Determine the [x, y] coordinate at the center of the cell enclosing the given text.  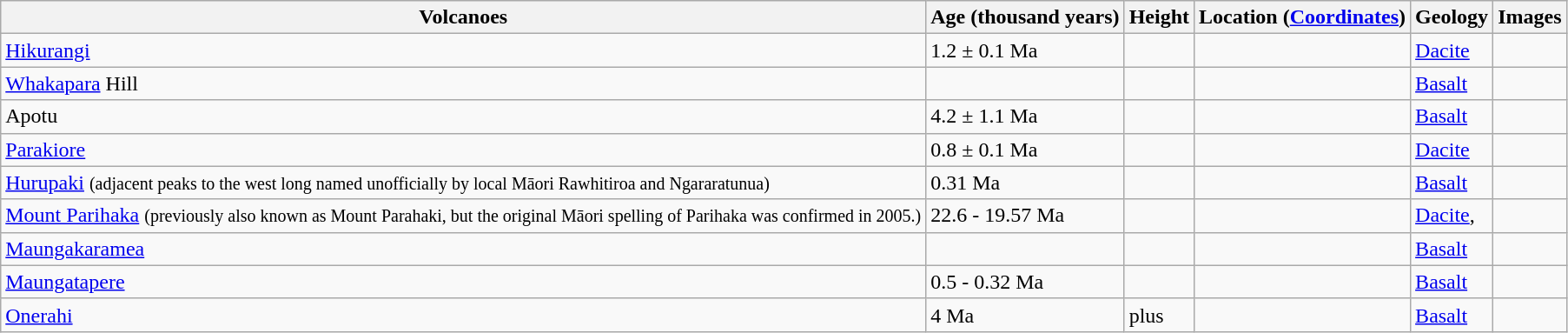
Hurupaki (adjacent peaks to the west long named unofficially by local Māori Rawhitiroa and Ngararatunua) [464, 183]
Parakiore [464, 150]
4 Ma [1025, 315]
22.6 - 19.57 Ma [1025, 216]
0.31 Ma [1025, 183]
Height [1159, 17]
plus [1159, 315]
Mount Parihaka (previously also known as Mount Parahaki, but the original Māori spelling of Parihaka was confirmed in 2005.) [464, 216]
Maungakaramea [464, 249]
0.5 - 0.32 Ma [1025, 282]
Volcanoes [464, 17]
Geology [1452, 17]
Maungatapere [464, 282]
Images [1530, 17]
1.2 ± 0.1 Ma [1025, 50]
Age (thousand years) [1025, 17]
0.8 ± 0.1 Ma [1025, 150]
4.2 ± 1.1 Ma [1025, 117]
Apotu [464, 117]
Dacite, [1452, 216]
Whakapara Hill [464, 83]
Hikurangi [464, 50]
Onerahi [464, 315]
Location (Coordinates) [1303, 17]
